Output the (X, Y) coordinate of the center of the cell containing the given text.  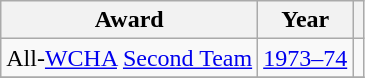
All-WCHA Second Team (130, 58)
1973–74 (306, 58)
Award (130, 20)
Year (306, 20)
